Capture the cell that displays the provided text and extract its (X, Y) central coordinate. 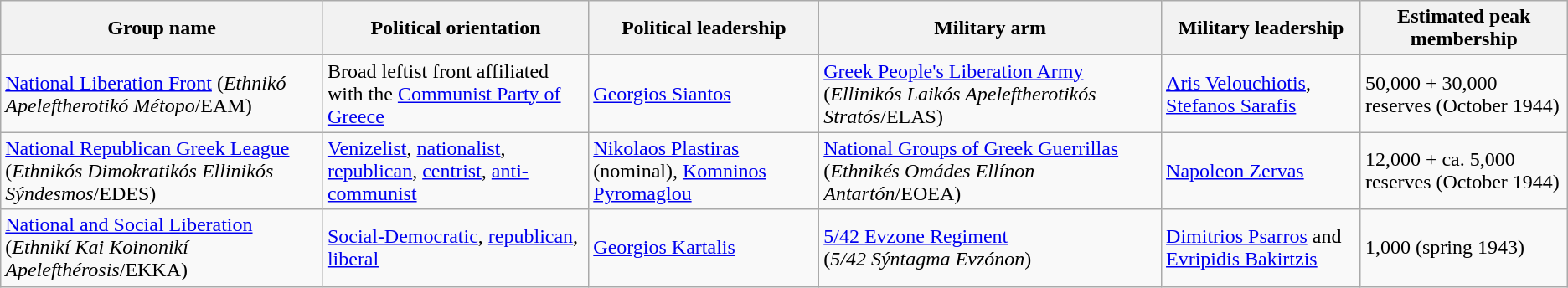
Greek People's Liberation Army (Ellinikós Laikós Apeleftherotikós Stratós/ELAS) (990, 94)
Military leadership (1261, 28)
1,000 (spring 1943) (1464, 248)
Venizelist, nationalist, republican, centrist, anti-communist (456, 171)
12,000 + ca. 5,000 reserves (October 1944) (1464, 171)
Aris Velouchiotis, Stefanos Sarafis (1261, 94)
Nikolaos Plastiras (nominal), Komninos Pyromaglou (704, 171)
Social-Democratic, republican, liberal (456, 248)
Political leadership (704, 28)
National Liberation Front (Ethnikó Apeleftherotikó Métopo/ΕΑΜ) (162, 94)
Napoleon Zervas (1261, 171)
Political orientation (456, 28)
Military arm (990, 28)
Dimitrios Psarros and Evripidis Bakirtzis (1261, 248)
National and Social Liberation (Ethnikí Kai Koinonikí Apelefthérosis/EKKA) (162, 248)
Georgios Kartalis (704, 248)
Georgios Siantos (704, 94)
5/42 Evzone Regiment(5/42 Sýntagma Evzónon) (990, 248)
National Republican Greek League (Ethnikós Dimokratikós Ellinikós Sýndesmos/EDES) (162, 171)
National Groups of Greek Guerrillas (Ethnikés Omádes Ellínon Antartón/EOEA) (990, 171)
50,000 + 30,000 reserves (October 1944) (1464, 94)
Broad leftist front affiliated with the Communist Party of Greece (456, 94)
Estimated peak membership (1464, 28)
Group name (162, 28)
